Extract the [x, y] coordinate from the center of the cell holding the provided text.  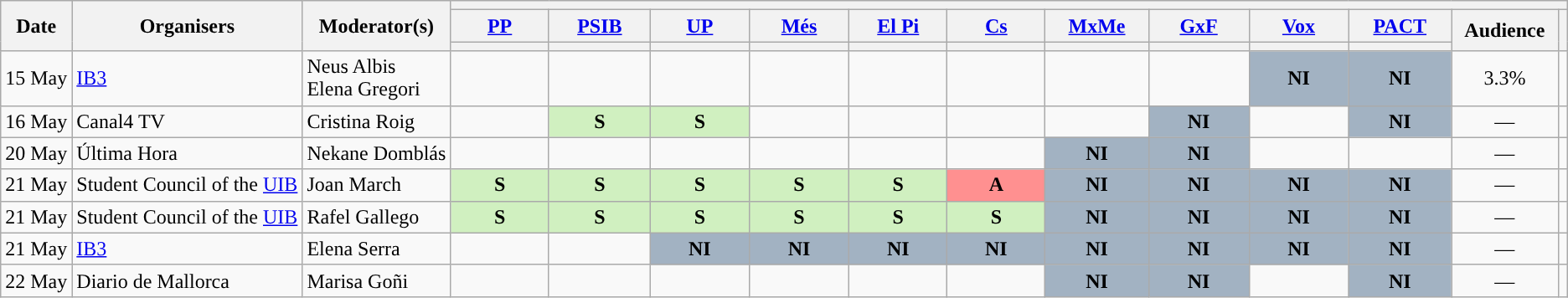
3.3% [1505, 79]
20 May [37, 153]
Audience [1505, 30]
15 May [37, 79]
MxMe [1097, 26]
Organisers [188, 26]
PP [499, 26]
Nekane Domblás [377, 153]
Canal4 TV [188, 121]
Moderator(s) [377, 26]
16 May [37, 121]
Rafel Gallego [377, 217]
Marisa Goñi [377, 280]
Cs [997, 26]
Date [37, 26]
El Pi [898, 26]
Joan March [377, 185]
Elena Serra [377, 249]
Última Hora [188, 153]
Vox [1298, 26]
Cristina Roig [377, 121]
Més [799, 26]
Diario de Mallorca [188, 280]
UP [699, 26]
GxF [1199, 26]
PSIB [600, 26]
Neus AlbisElena Gregori [377, 79]
22 May [37, 280]
A [997, 185]
PACT [1400, 26]
